Locate the cell with the specified text and output its [x, y] center coordinate. 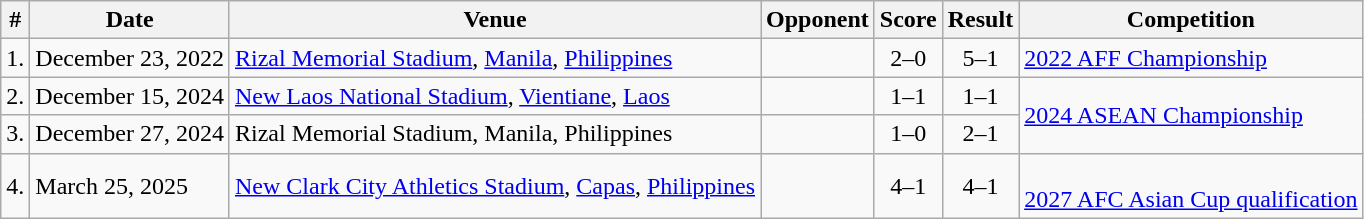
1. [16, 58]
5–1 [980, 58]
Score [908, 20]
2–1 [980, 134]
Competition [1191, 20]
New Clark City Athletics Stadium, Capas, Philippines [494, 186]
Date [130, 20]
2024 ASEAN Championship [1191, 115]
December 15, 2024 [130, 96]
March 25, 2025 [130, 186]
3. [16, 134]
2027 AFC Asian Cup qualification [1191, 186]
December 23, 2022 [130, 58]
4. [16, 186]
2–0 [908, 58]
New Laos National Stadium, Vientiane, Laos [494, 96]
December 27, 2024 [130, 134]
Opponent [818, 20]
2022 AFF Championship [1191, 58]
# [16, 20]
Result [980, 20]
2. [16, 96]
Venue [494, 20]
1–0 [908, 134]
